Capture the cell that displays the provided text and extract its [X, Y] central coordinate. 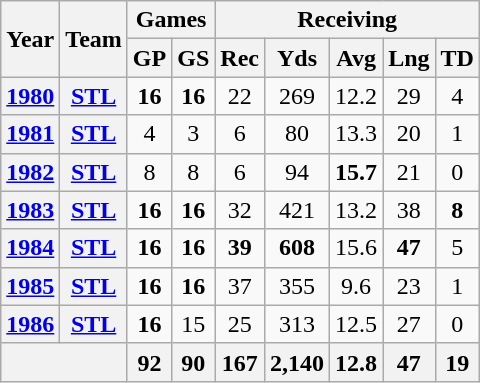
13.2 [356, 210]
5 [457, 248]
25 [240, 324]
37 [240, 286]
12.8 [356, 362]
1983 [30, 210]
1982 [30, 172]
1981 [30, 134]
Rec [240, 58]
GS [194, 58]
15.7 [356, 172]
90 [194, 362]
1984 [30, 248]
Lng [409, 58]
21 [409, 172]
608 [298, 248]
269 [298, 96]
12.5 [356, 324]
GP [149, 58]
80 [298, 134]
2,140 [298, 362]
Avg [356, 58]
22 [240, 96]
Yds [298, 58]
1980 [30, 96]
313 [298, 324]
3 [194, 134]
39 [240, 248]
1986 [30, 324]
15.6 [356, 248]
9.6 [356, 286]
Games [170, 20]
32 [240, 210]
92 [149, 362]
1985 [30, 286]
TD [457, 58]
Team [94, 39]
167 [240, 362]
13.3 [356, 134]
355 [298, 286]
Year [30, 39]
19 [457, 362]
94 [298, 172]
38 [409, 210]
421 [298, 210]
15 [194, 324]
23 [409, 286]
12.2 [356, 96]
20 [409, 134]
27 [409, 324]
29 [409, 96]
Receiving [348, 20]
